Detect which cell encompasses the target text, then output its [X, Y] center coordinate. 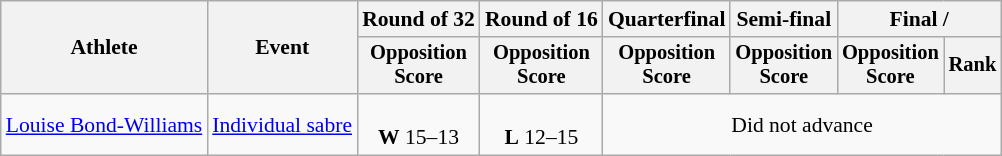
Quarterfinal [667, 19]
Rank [973, 66]
Individual sabre [282, 124]
Did not advance [802, 124]
Louise Bond-Williams [104, 124]
Athlete [104, 48]
Final / [919, 19]
Semi-final [784, 19]
L 12–15 [542, 124]
W 15–13 [418, 124]
Round of 16 [542, 19]
Event [282, 48]
Round of 32 [418, 19]
